Locate the cell with the specified text and output its [X, Y] center coordinate. 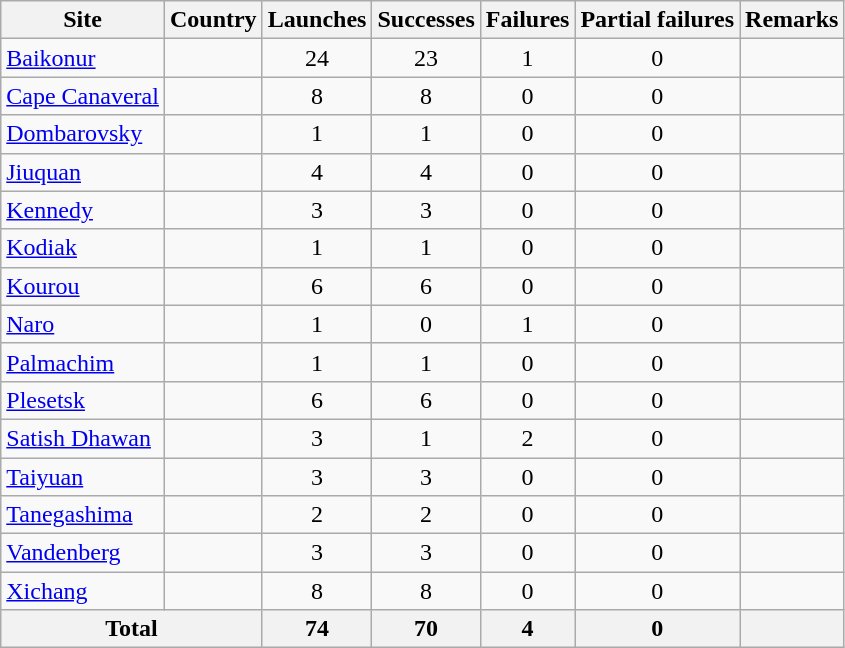
Plesetsk [83, 400]
Tanegashima [83, 515]
Naro [83, 324]
Total [132, 629]
Successes [426, 20]
Cape Canaveral [83, 96]
Kennedy [83, 210]
Xichang [83, 591]
Failures [528, 20]
Site [83, 20]
70 [426, 629]
Kodiak [83, 248]
Launches [317, 20]
Jiuquan [83, 172]
Satish Dhawan [83, 438]
Vandenberg [83, 553]
24 [317, 58]
Dombarovsky [83, 134]
Taiyuan [83, 477]
Remarks [792, 20]
Kourou [83, 286]
Country [213, 20]
Palmachim [83, 362]
74 [317, 629]
Partial failures [658, 20]
Baikonur [83, 58]
23 [426, 58]
